From the cell containing the given text, extract its center point as (X, Y) coordinate. 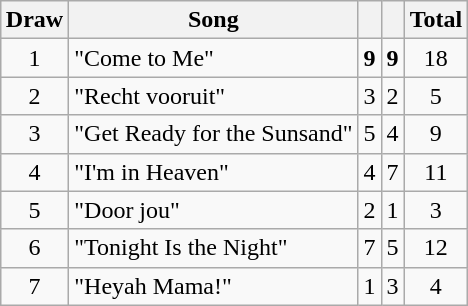
"Heyah Mama!" (214, 286)
6 (34, 248)
"I'm in Heaven" (214, 172)
"Recht vooruit" (214, 96)
"Come to Me" (214, 58)
Draw (34, 20)
11 (436, 172)
18 (436, 58)
"Tonight Is the Night" (214, 248)
Song (214, 20)
"Door jou" (214, 210)
12 (436, 248)
Total (436, 20)
"Get Ready for the Sunsand" (214, 134)
